Locate the cell with the specified text and output its (x, y) center coordinate. 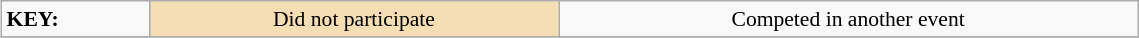
Did not participate (354, 19)
Competed in another event (848, 19)
KEY: (76, 19)
